Detect which cell encompasses the target text, then output its [x, y] center coordinate. 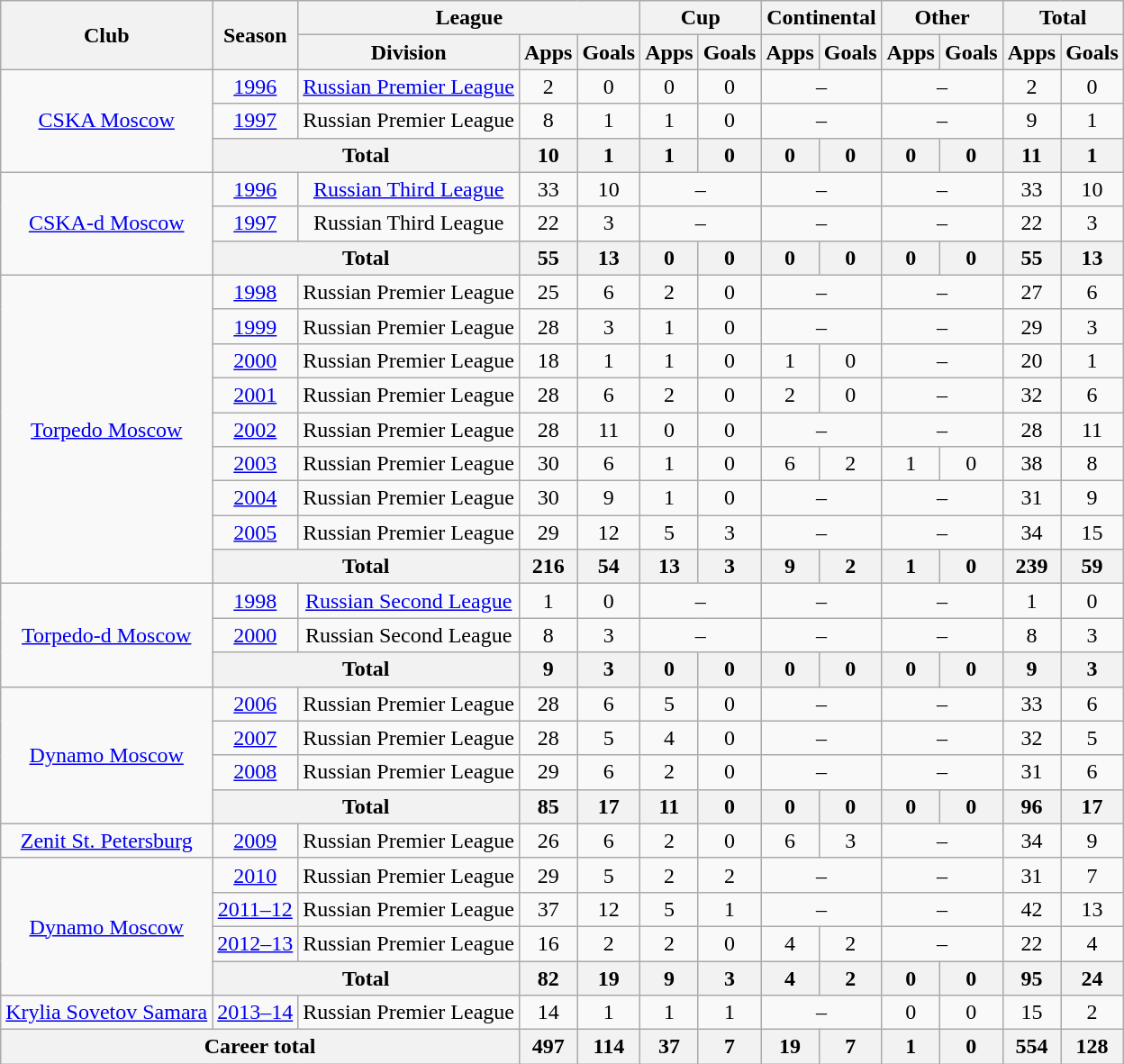
2009 [256, 841]
2004 [256, 498]
Other [942, 18]
2013–14 [256, 1013]
Torpedo-d Moscow [106, 635]
16 [548, 943]
25 [548, 292]
Torpedo Moscow [106, 429]
239 [1031, 567]
2008 [256, 772]
82 [548, 978]
Continental [821, 18]
59 [1092, 567]
497 [548, 1047]
Season [256, 35]
2011–12 [256, 909]
26 [548, 841]
2003 [256, 464]
128 [1092, 1047]
CSKA-d Moscow [106, 223]
27 [1031, 292]
554 [1031, 1047]
2007 [256, 738]
Division [409, 52]
20 [1031, 360]
League [469, 18]
2006 [256, 704]
54 [609, 567]
18 [548, 360]
2010 [256, 875]
2002 [256, 430]
24 [1092, 978]
216 [548, 567]
Career total [260, 1047]
Club [106, 35]
42 [1031, 909]
114 [609, 1047]
CSKA Moscow [106, 121]
95 [1031, 978]
96 [1031, 806]
85 [548, 806]
Krylia Sovetov Samara [106, 1013]
2005 [256, 532]
1999 [256, 326]
14 [548, 1013]
Zenit St. Petersburg [106, 841]
Cup [701, 18]
2001 [256, 395]
38 [1031, 464]
2012–13 [256, 943]
